Provide the (X, Y) coordinate of the cell's center where the given text is located.  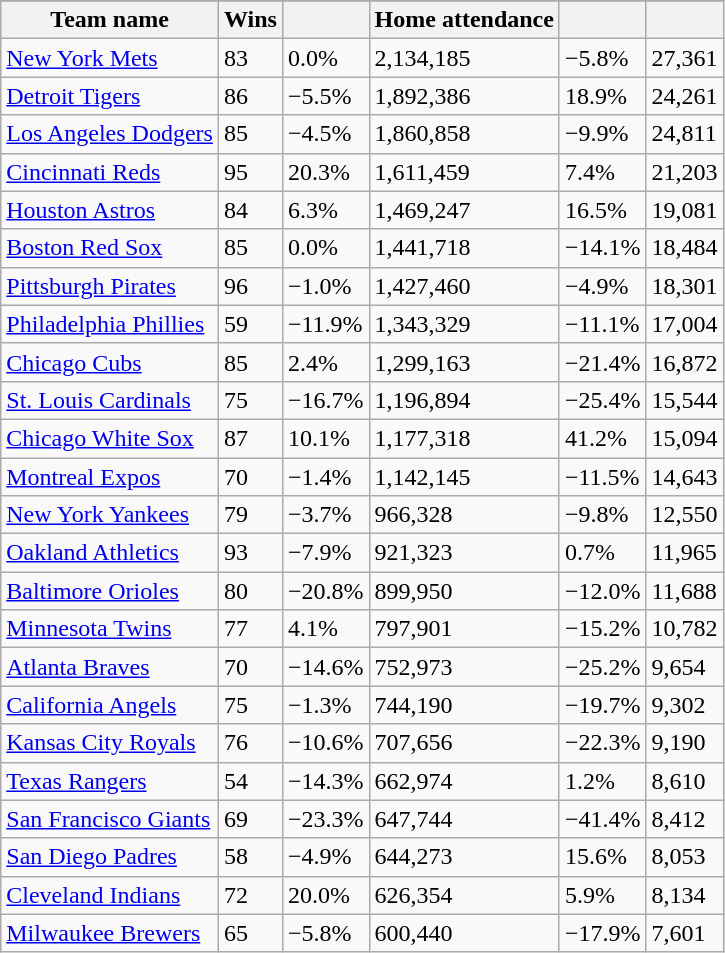
7.4% (602, 172)
−14.3% (326, 781)
8,412 (684, 819)
59 (250, 324)
1,196,894 (464, 400)
707,656 (464, 743)
1,142,145 (464, 477)
1,469,247 (464, 210)
80 (250, 591)
Baltimore Orioles (110, 591)
Pittsburgh Pirates (110, 286)
15,544 (684, 400)
Home attendance (464, 20)
899,950 (464, 591)
Wins (250, 20)
−9.8% (602, 515)
−11.9% (326, 324)
−14.1% (602, 248)
4.1% (326, 629)
10.1% (326, 438)
9,654 (684, 667)
744,190 (464, 705)
−11.1% (602, 324)
96 (250, 286)
19,081 (684, 210)
9,302 (684, 705)
8,134 (684, 895)
15,094 (684, 438)
27,361 (684, 58)
Philadelphia Phillies (110, 324)
12,550 (684, 515)
Chicago Cubs (110, 362)
1,427,460 (464, 286)
647,744 (464, 819)
1,611,459 (464, 172)
966,328 (464, 515)
−5.5% (326, 96)
−22.3% (602, 743)
77 (250, 629)
Montreal Expos (110, 477)
San Francisco Giants (110, 819)
87 (250, 438)
14,643 (684, 477)
Detroit Tigers (110, 96)
New York Mets (110, 58)
2.4% (326, 362)
11,688 (684, 591)
−7.9% (326, 553)
72 (250, 895)
1.2% (602, 781)
21,203 (684, 172)
15.6% (602, 857)
5.9% (602, 895)
−17.9% (602, 933)
−41.4% (602, 819)
95 (250, 172)
New York Yankees (110, 515)
24,261 (684, 96)
−1.3% (326, 705)
86 (250, 96)
41.2% (602, 438)
Atlanta Braves (110, 667)
644,273 (464, 857)
1,892,386 (464, 96)
Minnesota Twins (110, 629)
84 (250, 210)
1,177,318 (464, 438)
17,004 (684, 324)
8,053 (684, 857)
California Angels (110, 705)
662,974 (464, 781)
−4.5% (326, 134)
−23.3% (326, 819)
1,441,718 (464, 248)
752,973 (464, 667)
−3.7% (326, 515)
11,965 (684, 553)
1,299,163 (464, 362)
626,354 (464, 895)
Los Angeles Dodgers (110, 134)
−16.7% (326, 400)
−12.0% (602, 591)
83 (250, 58)
76 (250, 743)
8,610 (684, 781)
−25.4% (602, 400)
9,190 (684, 743)
6.3% (326, 210)
Cincinnati Reds (110, 172)
0.7% (602, 553)
797,901 (464, 629)
65 (250, 933)
−1.0% (326, 286)
18,301 (684, 286)
Houston Astros (110, 210)
7,601 (684, 933)
Team name (110, 20)
St. Louis Cardinals (110, 400)
1,343,329 (464, 324)
San Diego Padres (110, 857)
79 (250, 515)
20.3% (326, 172)
−20.8% (326, 591)
−19.7% (602, 705)
Milwaukee Brewers (110, 933)
−10.6% (326, 743)
16.5% (602, 210)
−25.2% (602, 667)
Oakland Athletics (110, 553)
69 (250, 819)
58 (250, 857)
921,323 (464, 553)
Boston Red Sox (110, 248)
10,782 (684, 629)
24,811 (684, 134)
Cleveland Indians (110, 895)
Kansas City Royals (110, 743)
16,872 (684, 362)
93 (250, 553)
1,860,858 (464, 134)
18.9% (602, 96)
−21.4% (602, 362)
Chicago White Sox (110, 438)
−9.9% (602, 134)
54 (250, 781)
−1.4% (326, 477)
Texas Rangers (110, 781)
2,134,185 (464, 58)
18,484 (684, 248)
−14.6% (326, 667)
−11.5% (602, 477)
600,440 (464, 933)
−15.2% (602, 629)
20.0% (326, 895)
